Return the (X, Y) coordinate for the center point of the cell that contains the specified text.  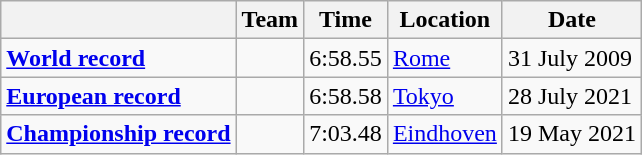
World record (118, 58)
6:58.58 (346, 96)
31 July 2009 (572, 58)
Rome (444, 58)
Time (346, 20)
European record (118, 96)
Date (572, 20)
19 May 2021 (572, 134)
28 July 2021 (572, 96)
6:58.55 (346, 58)
Tokyo (444, 96)
Eindhoven (444, 134)
7:03.48 (346, 134)
Location (444, 20)
Championship record (118, 134)
Team (270, 20)
